Search for the cell housing the specified text and yield its (X, Y) center coordinate. 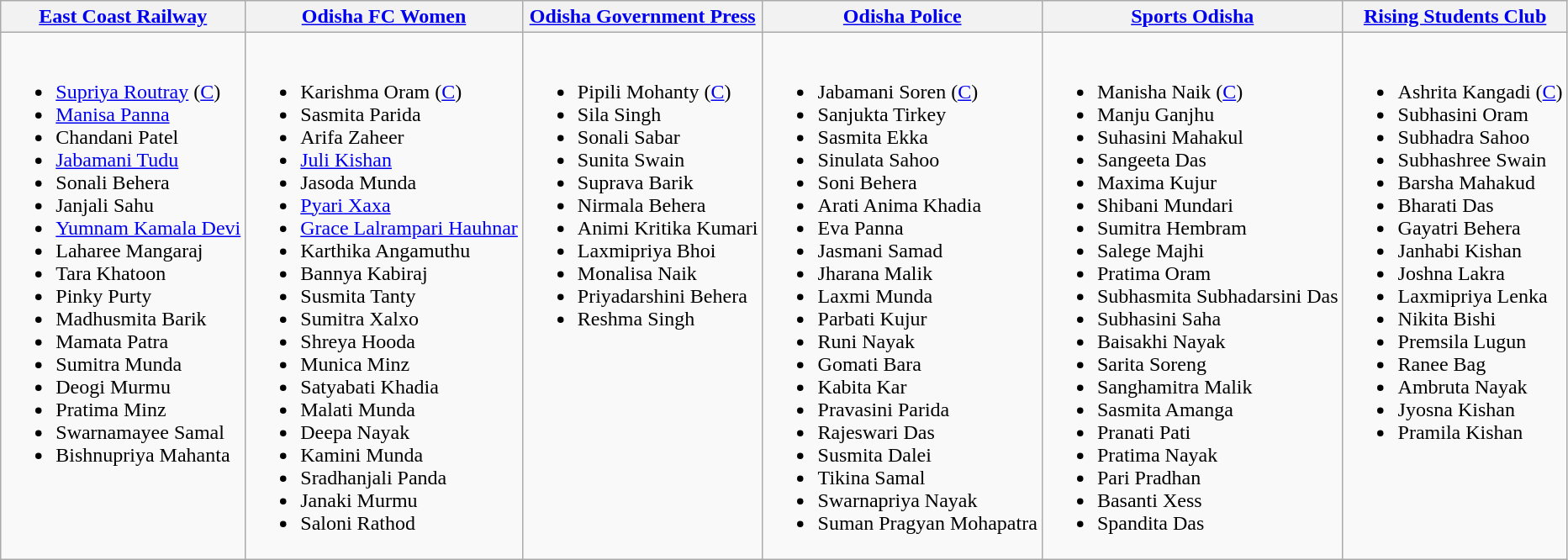
Odisha Police (902, 17)
Odisha FC Women (384, 17)
East Coast Railway (123, 17)
Sports Odisha (1192, 17)
Rising Students Club (1454, 17)
Odisha Government Press (642, 17)
